Find where the given text appears and provide that cell's center as (x, y) coordinate. 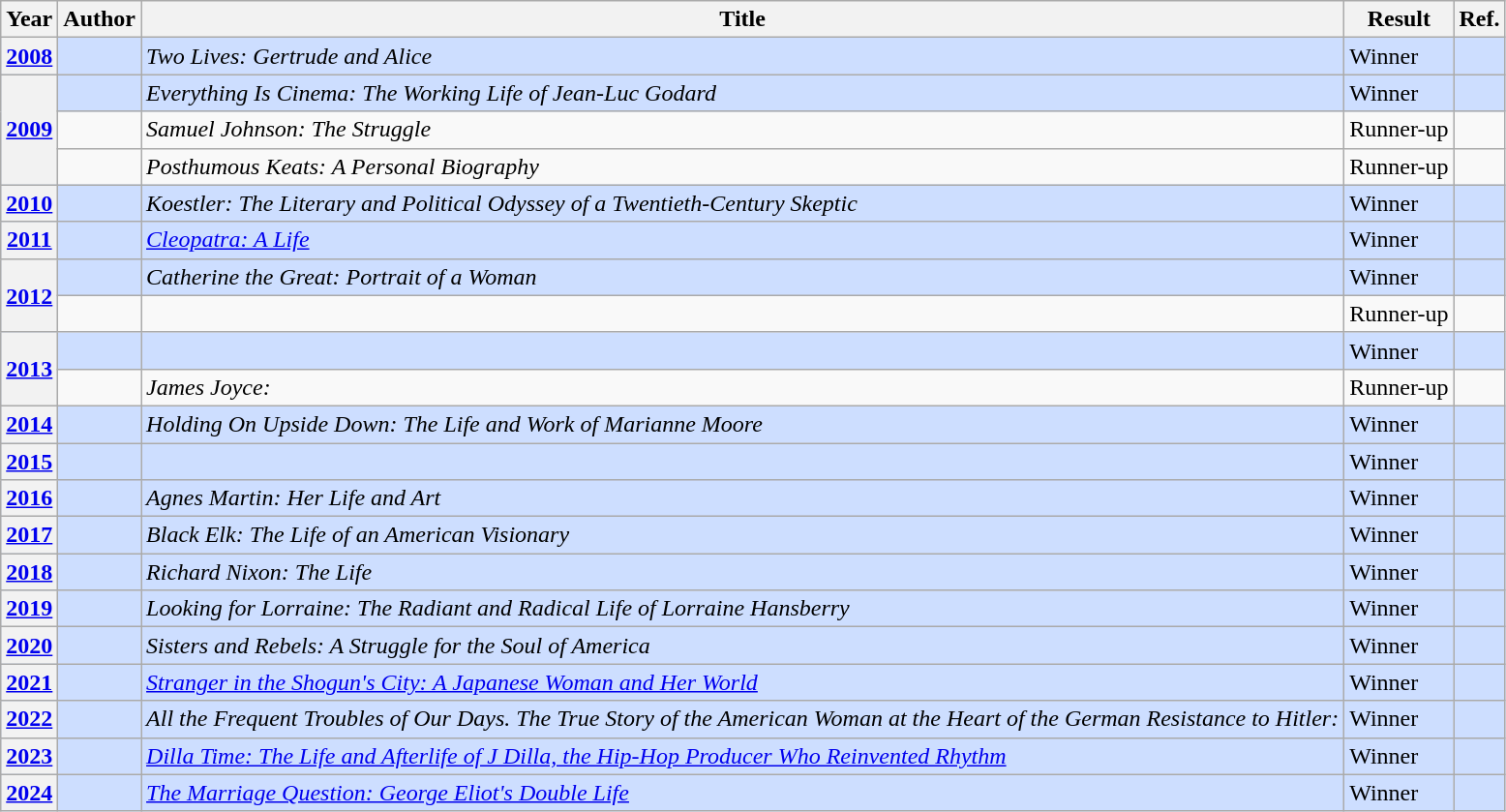
All the Frequent Troubles of Our Days. The True Story of the American Woman at the Heart of the German Resistance to Hitler: (743, 719)
James Joyce: (743, 387)
Dilla Time: The Life and Afterlife of J Dilla, the Hip-Hop Producer Who Reinvented Rhythm (743, 756)
Year (29, 19)
Everything Is Cinema: The Working Life of Jean-Luc Godard (743, 93)
Two Lives: Gertrude and Alice (743, 56)
Posthumous Keats: A Personal Biography (743, 166)
2016 (29, 498)
2015 (29, 462)
2020 (29, 646)
2023 (29, 756)
Looking for Lorraine: The Radiant and Radical Life of Lorraine Hansberry (743, 609)
2022 (29, 719)
2021 (29, 682)
2024 (29, 793)
Stranger in the Shogun's City: A Japanese Woman and Her World (743, 682)
Catherine the Great: Portrait of a Woman (743, 277)
Black Elk: The Life of an American Visionary (743, 535)
Author (100, 19)
2019 (29, 609)
Koestler: The Literary and Political Odyssey of a Twentieth-Century Skeptic (743, 203)
Richard Nixon: The Life (743, 572)
2014 (29, 424)
Agnes Martin: Her Life and Art (743, 498)
Holding On Upside Down: The Life and Work of Marianne Moore (743, 424)
2009 (29, 130)
2018 (29, 572)
Result (1400, 19)
2010 (29, 203)
Ref. (1479, 19)
2013 (29, 369)
The Marriage Question: George Eliot's Double Life (743, 793)
2008 (29, 56)
2017 (29, 535)
Cleopatra: A Life (743, 240)
Sisters and Rebels: A Struggle for the Soul of America (743, 646)
2011 (29, 240)
Samuel Johnson: The Struggle (743, 130)
Title (743, 19)
2012 (29, 295)
